Determine the [X, Y] coordinate at the center of the cell enclosing the given text.  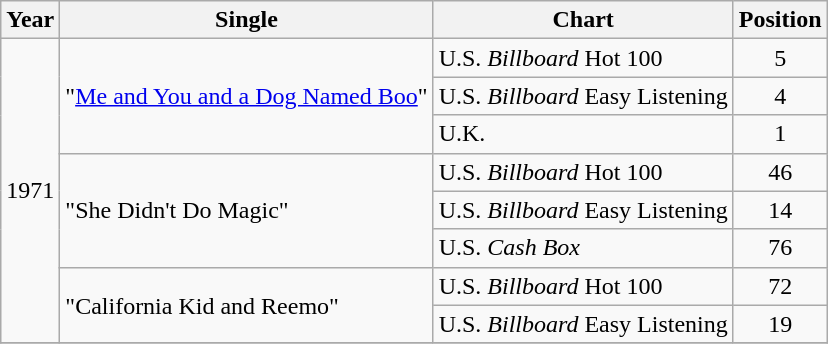
5 [780, 58]
Year [30, 20]
Single [246, 20]
"California Kid and Reemo" [246, 305]
1 [780, 134]
4 [780, 96]
72 [780, 286]
U.S. Cash Box [583, 248]
"Me and You and a Dog Named Boo" [246, 96]
14 [780, 210]
46 [780, 172]
1971 [30, 191]
Position [780, 20]
76 [780, 248]
19 [780, 324]
Chart [583, 20]
U.K. [583, 134]
"She Didn't Do Magic" [246, 210]
